Extract the [X, Y] coordinate from the center of the cell holding the provided text.  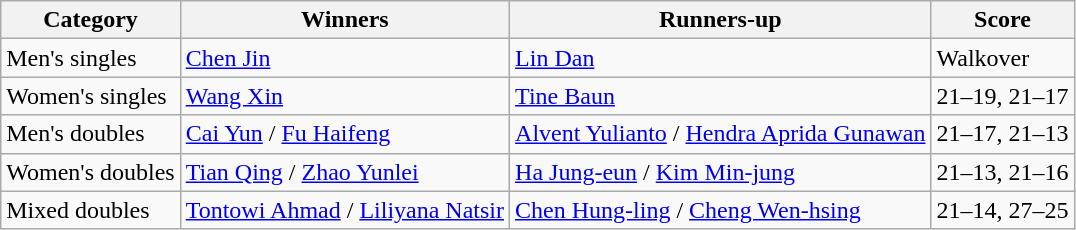
Walkover [1002, 58]
Women's singles [90, 96]
Score [1002, 20]
21–19, 21–17 [1002, 96]
Men's singles [90, 58]
Women's doubles [90, 172]
Tine Baun [720, 96]
Chen Hung-ling / Cheng Wen-hsing [720, 210]
21–13, 21–16 [1002, 172]
Wang Xin [344, 96]
21–14, 27–25 [1002, 210]
Alvent Yulianto / Hendra Aprida Gunawan [720, 134]
Men's doubles [90, 134]
Chen Jin [344, 58]
Mixed doubles [90, 210]
21–17, 21–13 [1002, 134]
Ha Jung-eun / Kim Min-jung [720, 172]
Cai Yun / Fu Haifeng [344, 134]
Winners [344, 20]
Lin Dan [720, 58]
Category [90, 20]
Runners-up [720, 20]
Tontowi Ahmad / Liliyana Natsir [344, 210]
Tian Qing / Zhao Yunlei [344, 172]
